Search for the cell housing the specified text and yield its (x, y) center coordinate. 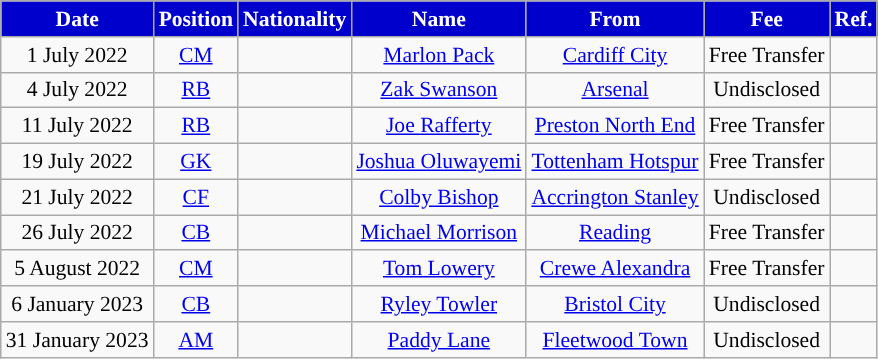
Marlon Pack (438, 55)
Paddy Lane (438, 340)
Preston North End (614, 126)
Arsenal (614, 90)
6 January 2023 (78, 304)
19 July 2022 (78, 162)
26 July 2022 (78, 233)
Zak Swanson (438, 90)
Accrington Stanley (614, 197)
From (614, 19)
Tottenham Hotspur (614, 162)
4 July 2022 (78, 90)
Reading (614, 233)
Crewe Alexandra (614, 269)
Bristol City (614, 304)
Cardiff City (614, 55)
Fee (767, 19)
Colby Bishop (438, 197)
AM (196, 340)
31 January 2023 (78, 340)
Joshua Oluwayemi (438, 162)
Ryley Towler (438, 304)
Joe Rafferty (438, 126)
CF (196, 197)
Nationality (294, 19)
GK (196, 162)
Tom Lowery (438, 269)
Name (438, 19)
21 July 2022 (78, 197)
Position (196, 19)
Fleetwood Town (614, 340)
11 July 2022 (78, 126)
Date (78, 19)
5 August 2022 (78, 269)
1 July 2022 (78, 55)
Ref. (854, 19)
Michael Morrison (438, 233)
